Search for the cell housing the specified text and yield its [X, Y] center coordinate. 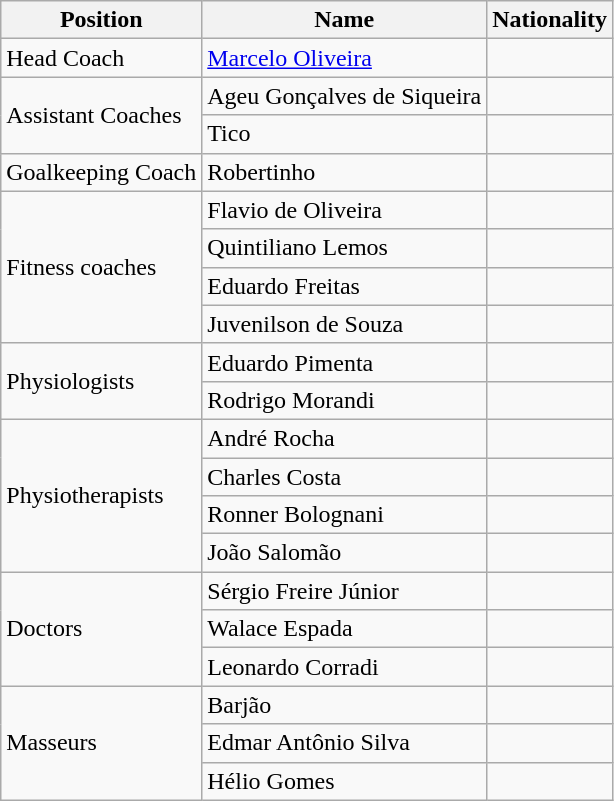
Doctors [102, 629]
Position [102, 20]
Quintiliano Lemos [344, 248]
Goalkeeping Coach [102, 172]
André Rocha [344, 438]
Physiotherapists [102, 495]
Fitness coaches [102, 267]
Physiologists [102, 381]
Juvenilson de Souza [344, 324]
Rodrigo Morandi [344, 400]
Marcelo Oliveira [344, 58]
Nationality [550, 20]
Assistant Coaches [102, 115]
Charles Costa [344, 477]
Ronner Bolognani [344, 515]
Tico [344, 134]
Walace Espada [344, 629]
Edmar Antônio Silva [344, 743]
Barjão [344, 705]
Name [344, 20]
João Salomão [344, 553]
Sérgio Freire Júnior [344, 591]
Ageu Gonçalves de Siqueira [344, 96]
Leonardo Corradi [344, 667]
Head Coach [102, 58]
Masseurs [102, 743]
Hélio Gomes [344, 781]
Flavio de Oliveira [344, 210]
Eduardo Freitas [344, 286]
Eduardo Pimenta [344, 362]
Robertinho [344, 172]
